Return [x, y] of the center of cell containing provided text 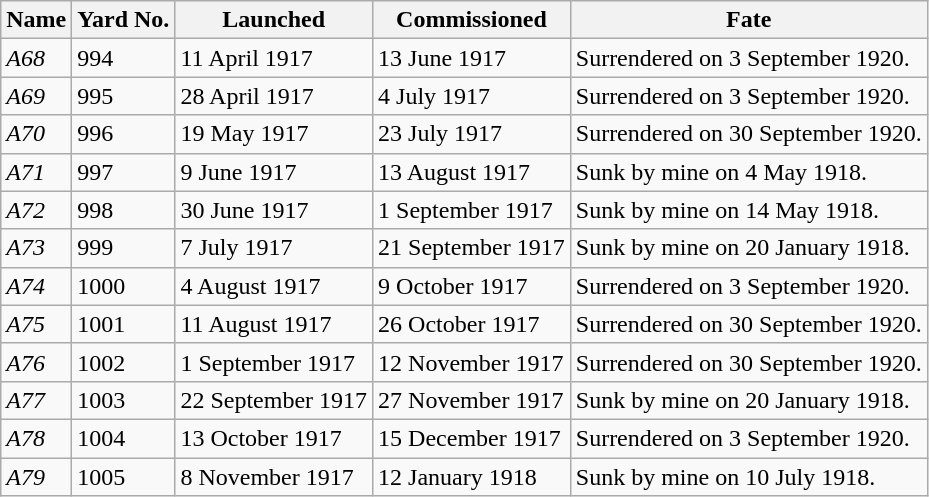
1004 [124, 438]
995 [124, 96]
7 July 1917 [274, 248]
A78 [36, 438]
A74 [36, 286]
8 November 1917 [274, 477]
A73 [36, 248]
1005 [124, 477]
12 November 1917 [472, 362]
A68 [36, 58]
998 [124, 210]
999 [124, 248]
9 October 1917 [472, 286]
1001 [124, 324]
A77 [36, 400]
Name [36, 20]
13 August 1917 [472, 172]
11 August 1917 [274, 324]
996 [124, 134]
28 April 1917 [274, 96]
Yard No. [124, 20]
Sunk by mine on 4 May 1918. [748, 172]
22 September 1917 [274, 400]
A79 [36, 477]
15 December 1917 [472, 438]
Launched [274, 20]
11 April 1917 [274, 58]
21 September 1917 [472, 248]
19 May 1917 [274, 134]
4 August 1917 [274, 286]
30 June 1917 [274, 210]
27 November 1917 [472, 400]
A69 [36, 96]
9 June 1917 [274, 172]
Fate [748, 20]
A71 [36, 172]
13 October 1917 [274, 438]
26 October 1917 [472, 324]
4 July 1917 [472, 96]
23 July 1917 [472, 134]
994 [124, 58]
Sunk by mine on 10 July 1918. [748, 477]
1003 [124, 400]
Sunk by mine on 14 May 1918. [748, 210]
A70 [36, 134]
1000 [124, 286]
A76 [36, 362]
997 [124, 172]
A75 [36, 324]
1002 [124, 362]
Commissioned [472, 20]
13 June 1917 [472, 58]
12 January 1918 [472, 477]
A72 [36, 210]
